Capture the cell that displays the provided text and extract its (X, Y) central coordinate. 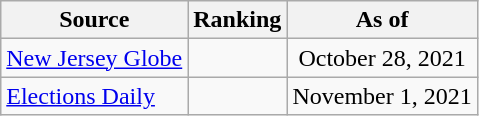
October 28, 2021 (382, 58)
November 1, 2021 (382, 96)
As of (382, 20)
Source (94, 20)
New Jersey Globe (94, 58)
Ranking (238, 20)
Elections Daily (94, 96)
